From the cell containing the given text, extract its center point as (X, Y) coordinate. 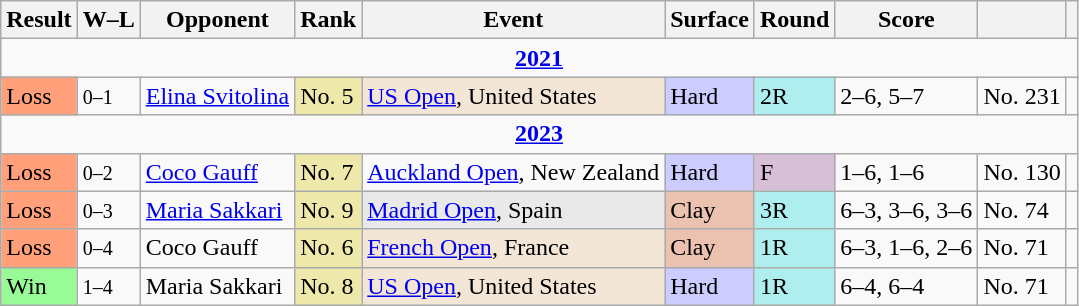
Madrid Open, Spain (514, 210)
Surface (710, 20)
Rank (328, 20)
6–4, 6–4 (906, 286)
No. 130 (1022, 172)
0–4 (108, 248)
Auckland Open, New Zealand (514, 172)
Win (39, 286)
6–3, 3–6, 3–6 (906, 210)
2021 (540, 58)
No. 9 (328, 210)
No. 231 (1022, 96)
1–6, 1–6 (906, 172)
No. 7 (328, 172)
0–2 (108, 172)
Round (794, 20)
2023 (540, 134)
2R (794, 96)
No. 8 (328, 286)
6–3, 1–6, 2–6 (906, 248)
3R (794, 210)
0–1 (108, 96)
Opponent (217, 20)
No. 6 (328, 248)
Result (39, 20)
Event (514, 20)
1–4 (108, 286)
2–6, 5–7 (906, 96)
No. 74 (1022, 210)
French Open, France (514, 248)
Elina Svitolina (217, 96)
W–L (108, 20)
F (794, 172)
Score (906, 20)
No. 5 (328, 96)
0–3 (108, 210)
